Return [X, Y] of the center of cell containing provided text 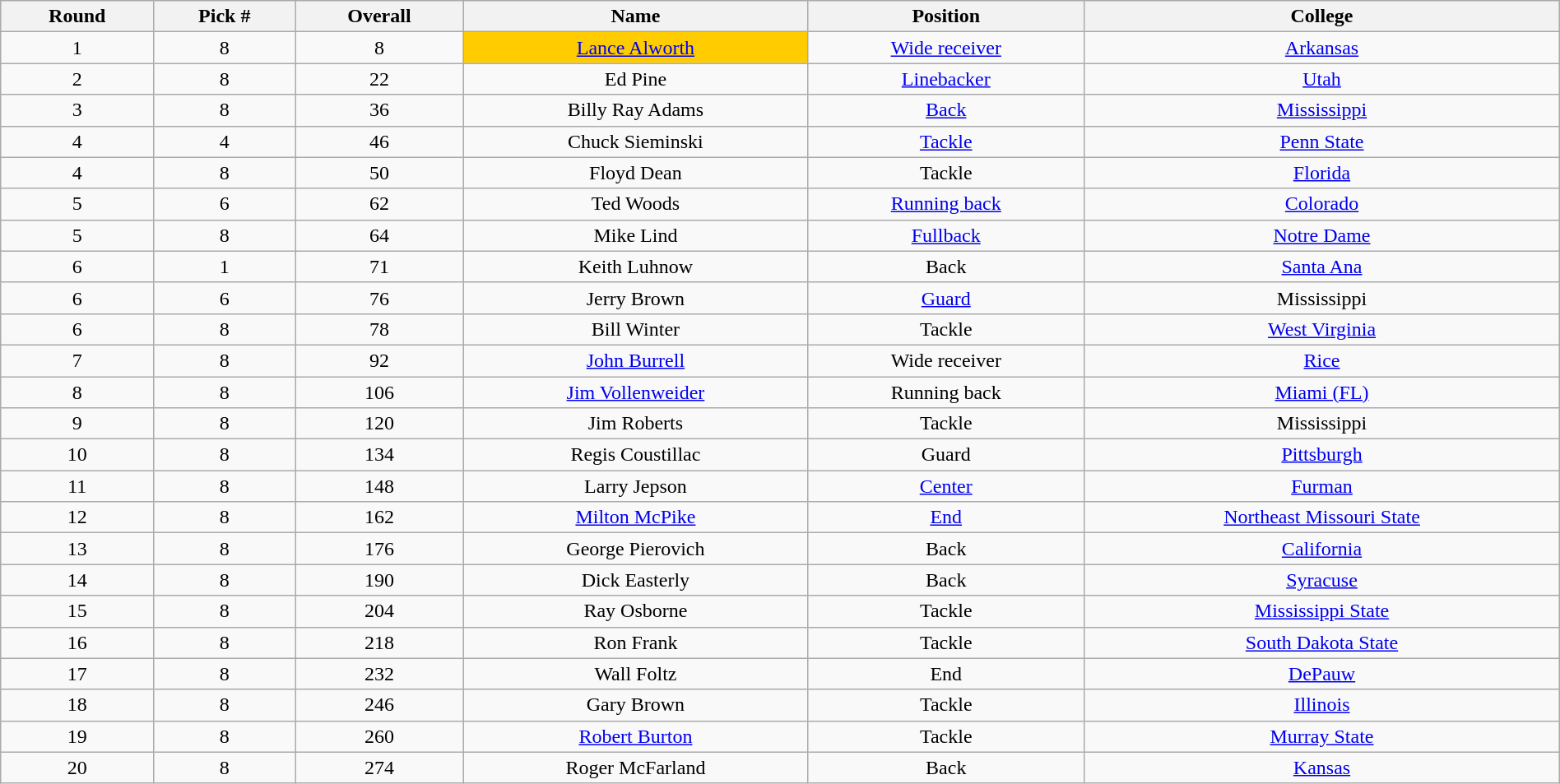
Illinois [1321, 705]
John Burrell [635, 360]
Chuck Sieminski [635, 141]
Jerry Brown [635, 298]
190 [379, 580]
Name [635, 16]
64 [379, 235]
15 [77, 611]
Floyd Dean [635, 173]
18 [77, 705]
Fullback [946, 235]
Ray Osborne [635, 611]
62 [379, 204]
Ted Woods [635, 204]
134 [379, 455]
Bill Winter [635, 329]
218 [379, 643]
11 [77, 486]
Wall Foltz [635, 674]
DePauw [1321, 674]
36 [379, 110]
50 [379, 173]
176 [379, 549]
Overall [379, 16]
Miami (FL) [1321, 392]
106 [379, 392]
7 [77, 360]
16 [77, 643]
Billy Ray Adams [635, 110]
232 [379, 674]
260 [379, 736]
Penn State [1321, 141]
Jim Vollenweider [635, 392]
Florida [1321, 173]
12 [77, 517]
162 [379, 517]
Arkansas [1321, 48]
Utah [1321, 79]
Regis Coustillac [635, 455]
148 [379, 486]
46 [379, 141]
Robert Burton [635, 736]
Jim Roberts [635, 424]
3 [77, 110]
California [1321, 549]
204 [379, 611]
Position [946, 16]
College [1321, 16]
Rice [1321, 360]
Center [946, 486]
13 [77, 549]
246 [379, 705]
76 [379, 298]
71 [379, 267]
10 [77, 455]
South Dakota State [1321, 643]
Larry Jepson [635, 486]
Roger McFarland [635, 768]
Syracuse [1321, 580]
Round [77, 16]
Keith Luhnow [635, 267]
Mississippi State [1321, 611]
2 [77, 79]
Ron Frank [635, 643]
West Virginia [1321, 329]
George Pierovich [635, 549]
Dick Easterly [635, 580]
Kansas [1321, 768]
Northeast Missouri State [1321, 517]
19 [77, 736]
9 [77, 424]
Furman [1321, 486]
Ed Pine [635, 79]
17 [77, 674]
Colorado [1321, 204]
22 [379, 79]
Mike Lind [635, 235]
Pick # [225, 16]
Santa Ana [1321, 267]
Linebacker [946, 79]
14 [77, 580]
78 [379, 329]
274 [379, 768]
92 [379, 360]
Gary Brown [635, 705]
120 [379, 424]
Notre Dame [1321, 235]
Milton McPike [635, 517]
20 [77, 768]
Lance Alworth [635, 48]
Pittsburgh [1321, 455]
Murray State [1321, 736]
